Find where the given text appears and provide that cell's center as (X, Y) coordinate. 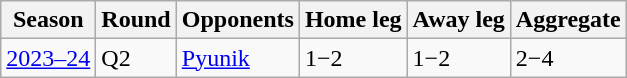
2023–24 (48, 58)
Pyunik (238, 58)
Round (136, 20)
2−4 (568, 58)
Away leg (458, 20)
Season (48, 20)
Home leg (353, 20)
Q2 (136, 58)
Opponents (238, 20)
Aggregate (568, 20)
